Search for the cell housing the specified text and yield its [X, Y] center coordinate. 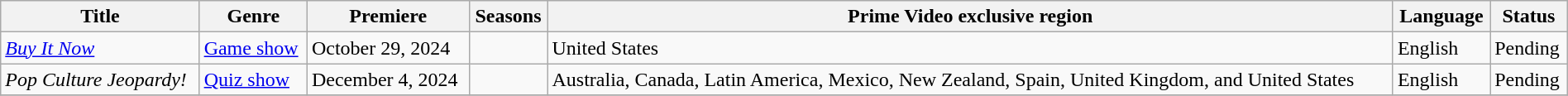
Title [100, 17]
October 29, 2024 [388, 48]
Genre [253, 17]
Quiz show [253, 79]
Pop Culture Jeopardy! [100, 79]
Seasons [508, 17]
Language [1441, 17]
Buy It Now [100, 48]
Game show [253, 48]
Australia, Canada, Latin America, Mexico, New Zealand, Spain, United Kingdom, and United States [970, 79]
December 4, 2024 [388, 79]
Premiere [388, 17]
Status [1529, 17]
United States [970, 48]
Prime Video exclusive region [970, 17]
